Output the (X, Y) coordinate of the center of the cell containing the given text.  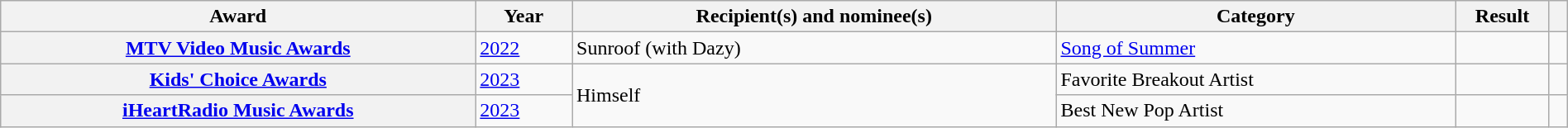
Sunroof (with Dazy) (814, 48)
Year (524, 17)
MTV Video Music Awards (238, 48)
iHeartRadio Music Awards (238, 111)
Result (1503, 17)
Award (238, 17)
Best New Pop Artist (1255, 111)
Category (1255, 17)
Recipient(s) and nominee(s) (814, 17)
Kids' Choice Awards (238, 79)
2022 (524, 48)
Himself (814, 95)
Favorite Breakout Artist (1255, 79)
Song of Summer (1255, 48)
